From the cell containing the given text, extract its center point as [x, y] coordinate. 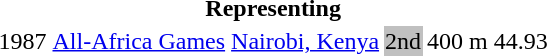
Nairobi, Kenya [306, 41]
2nd [404, 41]
400 m [458, 41]
All-Africa Games [139, 41]
